From the cell containing the given text, extract its center point as (X, Y) coordinate. 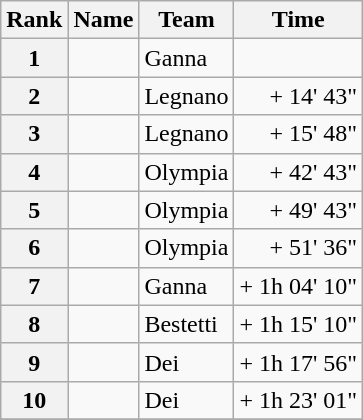
3 (34, 134)
Team (186, 20)
+ 14' 43" (298, 96)
+ 49' 43" (298, 210)
2 (34, 96)
+ 15' 48" (298, 134)
6 (34, 248)
Name (104, 20)
9 (34, 362)
Bestetti (186, 324)
+ 51' 36" (298, 248)
+ 42' 43" (298, 172)
4 (34, 172)
7 (34, 286)
Time (298, 20)
5 (34, 210)
Rank (34, 20)
+ 1h 15' 10" (298, 324)
+ 1h 23' 01" (298, 400)
+ 1h 04' 10" (298, 286)
+ 1h 17' 56" (298, 362)
1 (34, 58)
8 (34, 324)
10 (34, 400)
